Output the [x, y] coordinate of the center of the cell containing the given text.  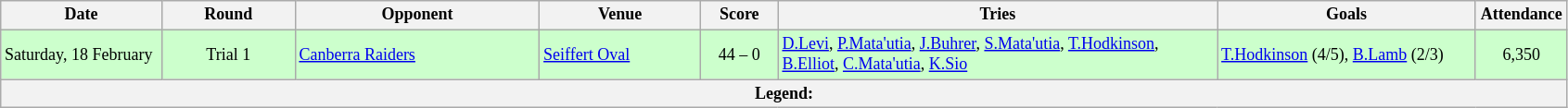
Attendance [1521, 15]
D.Levi, P.Mata'utia, J.Buhrer, S.Mata'utia, T.Hodkinson, B.Elliot, C.Mata'utia, K.Sio [998, 54]
44 – 0 [739, 54]
Saturday, 18 February [82, 54]
Score [739, 15]
6,350 [1521, 54]
T.Hodkinson (4/5), B.Lamb (2/3) [1346, 54]
Trial 1 [228, 54]
Canberra Raiders [417, 54]
Tries [998, 15]
Seiffert Oval [620, 54]
Legend: [784, 94]
Opponent [417, 15]
Goals [1346, 15]
Round [228, 15]
Venue [620, 15]
Date [82, 15]
